Search for the cell housing the specified text and yield its [x, y] center coordinate. 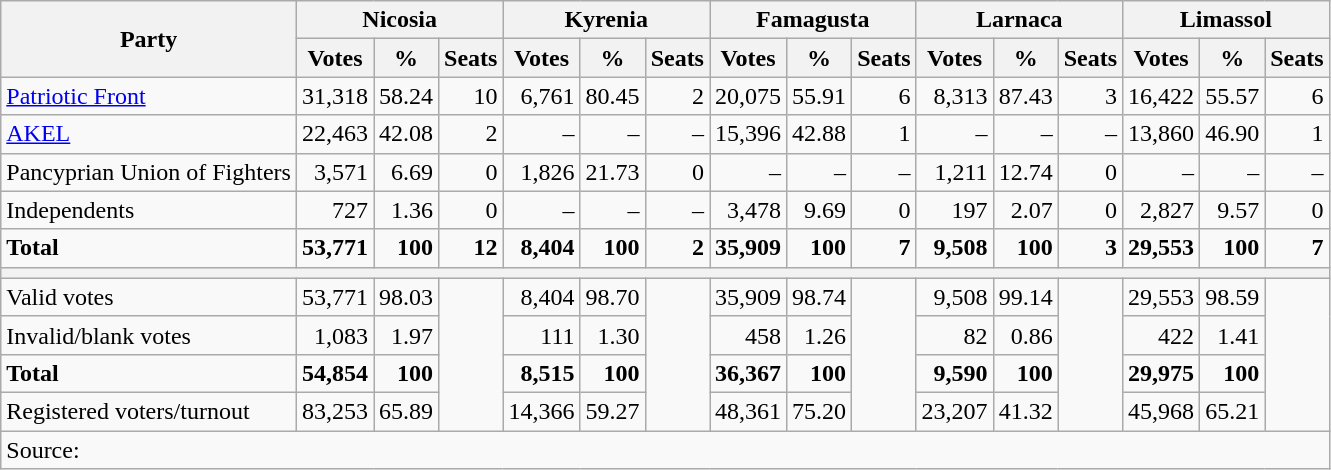
55.57 [1232, 96]
1.41 [1232, 335]
9.69 [820, 210]
87.43 [1026, 96]
20,075 [748, 96]
98.74 [820, 297]
458 [748, 335]
13,860 [1162, 134]
Invalid/blank votes [149, 335]
Kyrenia [606, 20]
12 [471, 248]
197 [954, 210]
14,366 [542, 411]
AKEL [149, 134]
6.69 [406, 172]
80.45 [612, 96]
42.88 [820, 134]
82 [954, 335]
6,761 [542, 96]
59.27 [612, 411]
21.73 [612, 172]
45,968 [1162, 411]
Pancyprian Union of Fighters [149, 172]
9,590 [954, 373]
Registered voters/turnout [149, 411]
8,515 [542, 373]
22,463 [334, 134]
48,361 [748, 411]
10 [471, 96]
1.30 [612, 335]
99.14 [1026, 297]
2,827 [1162, 210]
23,207 [954, 411]
1.36 [406, 210]
Party [149, 39]
2.07 [1026, 210]
0.86 [1026, 335]
Limassol [1226, 20]
Source: [665, 449]
1,826 [542, 172]
31,318 [334, 96]
Valid votes [149, 297]
65.21 [1232, 411]
36,367 [748, 373]
1.97 [406, 335]
54,854 [334, 373]
Patriotic Front [149, 96]
1.26 [820, 335]
83,253 [334, 411]
55.91 [820, 96]
Larnaca [1020, 20]
3,571 [334, 172]
9.57 [1232, 210]
98.70 [612, 297]
16,422 [1162, 96]
15,396 [748, 134]
29,975 [1162, 373]
46.90 [1232, 134]
3,478 [748, 210]
98.03 [406, 297]
Famagusta [814, 20]
Nicosia [400, 20]
42.08 [406, 134]
65.89 [406, 411]
Independents [149, 210]
1,211 [954, 172]
8,313 [954, 96]
1,083 [334, 335]
41.32 [1026, 411]
422 [1162, 335]
12.74 [1026, 172]
111 [542, 335]
58.24 [406, 96]
727 [334, 210]
98.59 [1232, 297]
75.20 [820, 411]
